Output the (x, y) coordinate of the center of the cell containing the given text.  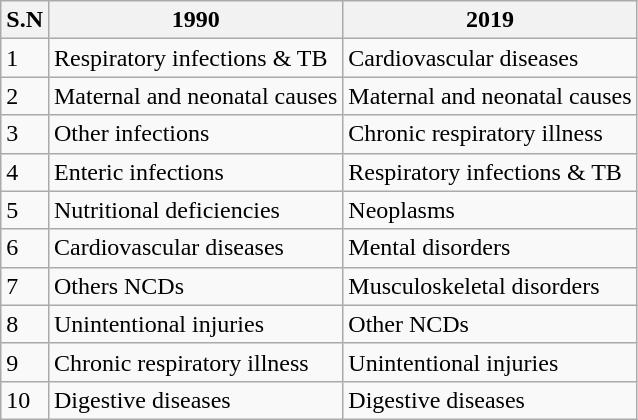
3 (25, 134)
Mental disorders (490, 248)
S.N (25, 20)
Other infections (195, 134)
2019 (490, 20)
Enteric infections (195, 172)
6 (25, 248)
1990 (195, 20)
Musculoskeletal disorders (490, 286)
Neoplasms (490, 210)
5 (25, 210)
10 (25, 400)
1 (25, 58)
Other NCDs (490, 324)
4 (25, 172)
Others NCDs (195, 286)
9 (25, 362)
8 (25, 324)
2 (25, 96)
Nutritional deficiencies (195, 210)
7 (25, 286)
